Detect which cell encompasses the target text, then output its [x, y] center coordinate. 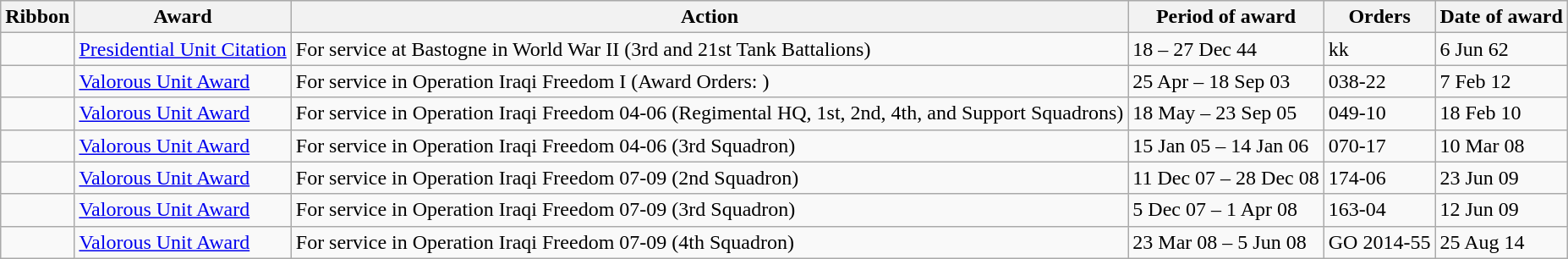
5 Dec 07 – 1 Apr 08 [1226, 210]
18 May – 23 Sep 05 [1226, 113]
070-17 [1379, 146]
Action [710, 17]
For service in Operation Iraqi Freedom 04-06 (Regimental HQ, 1st, 2nd, 4th, and Support Squadrons) [710, 113]
For service in Operation Iraqi Freedom 04-06 (3rd Squadron) [710, 146]
18 – 27 Dec 44 [1226, 49]
25 Aug 14 [1501, 242]
163-04 [1379, 210]
25 Apr – 18 Sep 03 [1226, 81]
GO 2014-55 [1379, 242]
12 Jun 09 [1501, 210]
For service in Operation Iraqi Freedom 07-09 (2nd Squadron) [710, 178]
6 Jun 62 [1501, 49]
038-22 [1379, 81]
23 Mar 08 – 5 Jun 08 [1226, 242]
For service in Operation Iraqi Freedom 07-09 (4th Squadron) [710, 242]
Award [183, 17]
15 Jan 05 – 14 Jan 06 [1226, 146]
18 Feb 10 [1501, 113]
23 Jun 09 [1501, 178]
For service at Bastogne in World War II (3rd and 21st Tank Battalions) [710, 49]
kk [1379, 49]
For service in Operation Iraqi Freedom I (Award Orders: ) [710, 81]
Ribbon [37, 17]
Presidential Unit Citation [183, 49]
11 Dec 07 – 28 Dec 08 [1226, 178]
Period of award [1226, 17]
For service in Operation Iraqi Freedom 07-09 (3rd Squadron) [710, 210]
7 Feb 12 [1501, 81]
049-10 [1379, 113]
174-06 [1379, 178]
Orders [1379, 17]
Date of award [1501, 17]
10 Mar 08 [1501, 146]
